Pinpoint the cell where the given text exists, returning its [X, Y] midpoint coordinate. 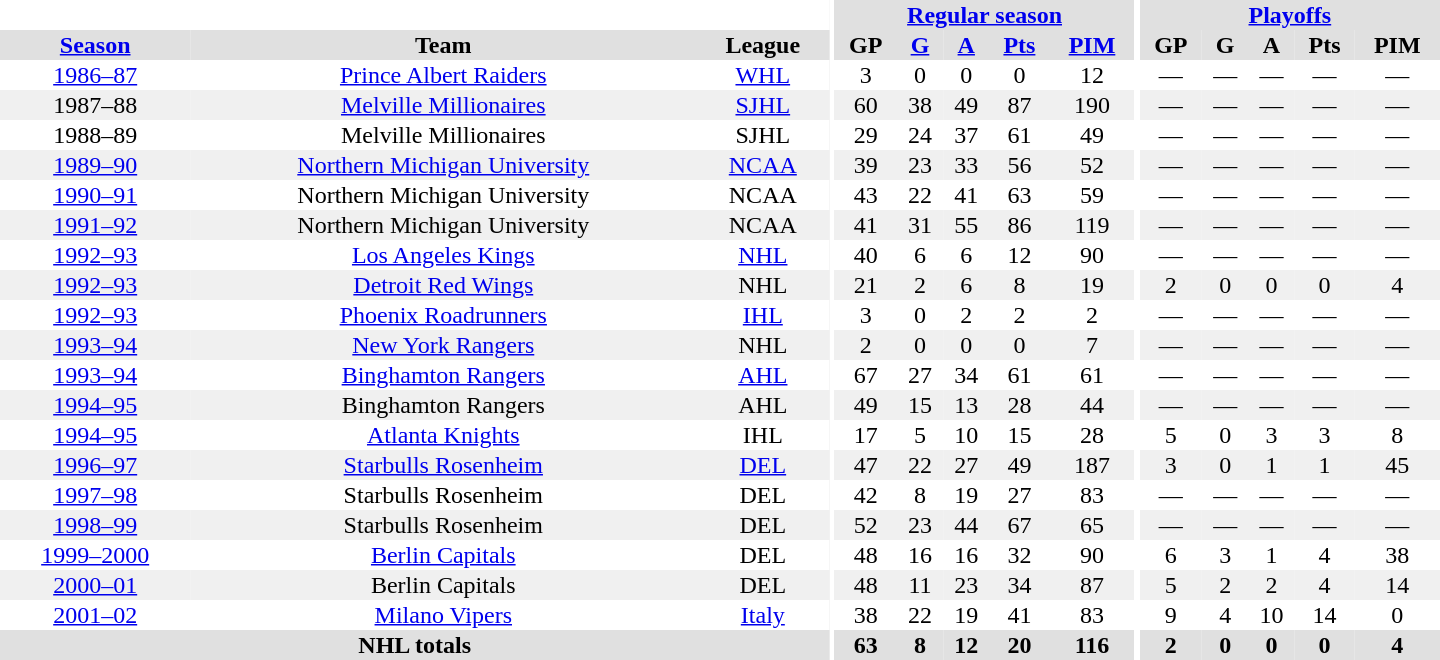
Team [443, 45]
7 [1092, 345]
1986–87 [95, 75]
9 [1171, 615]
Playoffs [1290, 15]
45 [1398, 465]
League [762, 45]
21 [866, 285]
New York Rangers [443, 345]
1987–88 [95, 105]
60 [866, 105]
116 [1092, 645]
59 [1092, 195]
Regular season [985, 15]
56 [1019, 165]
1990–91 [95, 195]
Detroit Red Wings [443, 285]
11 [920, 585]
Season [95, 45]
190 [1092, 105]
1988–89 [95, 135]
2000–01 [95, 585]
32 [1019, 555]
1997–98 [95, 495]
2001–02 [95, 615]
65 [1092, 525]
1999–2000 [95, 555]
31 [920, 225]
43 [866, 195]
17 [866, 435]
29 [866, 135]
24 [920, 135]
13 [966, 405]
Phoenix Roadrunners [443, 315]
86 [1019, 225]
1998–99 [95, 525]
39 [866, 165]
42 [866, 495]
1989–90 [95, 165]
33 [966, 165]
WHL [762, 75]
Italy [762, 615]
Los Angeles Kings [443, 255]
20 [1019, 645]
1991–92 [95, 225]
55 [966, 225]
Prince Albert Raiders [443, 75]
119 [1092, 225]
187 [1092, 465]
NHL totals [414, 645]
47 [866, 465]
40 [866, 255]
Atlanta Knights [443, 435]
Milano Vipers [443, 615]
1996–97 [95, 465]
37 [966, 135]
